Pinpoint the cell where the given text exists, returning its (X, Y) midpoint coordinate. 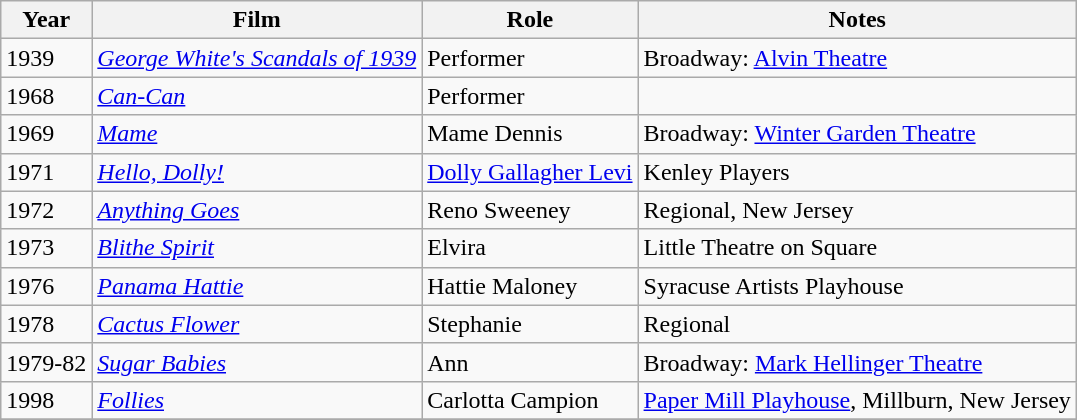
Year (46, 20)
Broadway: Mark Hellinger Theatre (857, 362)
1976 (46, 286)
Regional (857, 324)
Role (530, 20)
George White's Scandals of 1939 (257, 58)
Hattie Maloney (530, 286)
1979-82 (46, 362)
Blithe Spirit (257, 248)
Mame (257, 134)
Notes (857, 20)
Carlotta Campion (530, 400)
Reno Sweeney (530, 210)
1973 (46, 248)
1998 (46, 400)
1969 (46, 134)
Anything Goes (257, 210)
Little Theatre on Square (857, 248)
Dolly Gallagher Levi (530, 172)
Sugar Babies (257, 362)
1978 (46, 324)
1939 (46, 58)
Syracuse Artists Playhouse (857, 286)
Stephanie (530, 324)
Regional, New Jersey (857, 210)
Follies (257, 400)
1971 (46, 172)
Elvira (530, 248)
Ann (530, 362)
Can-Can (257, 96)
Kenley Players (857, 172)
Cactus Flower (257, 324)
Hello, Dolly! (257, 172)
1972 (46, 210)
Broadway: Alvin Theatre (857, 58)
Paper Mill Playhouse, Millburn, New Jersey (857, 400)
Broadway: Winter Garden Theatre (857, 134)
Film (257, 20)
Panama Hattie (257, 286)
Mame Dennis (530, 134)
1968 (46, 96)
